For the text-containing cell, return its midpoint in [x, y] coordinate format. 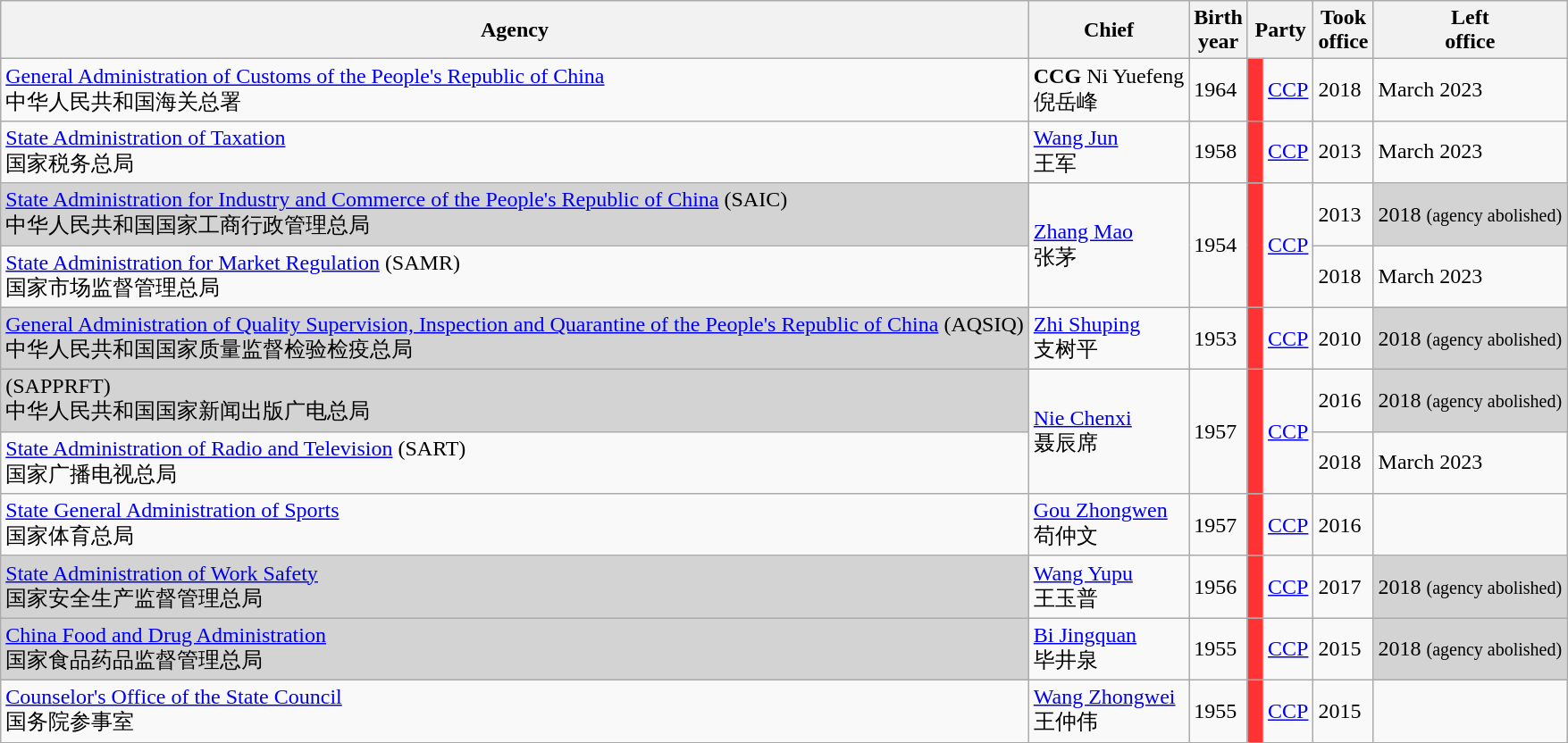
Nie Chenxi聂辰席 [1108, 432]
Gou Zhongwen苟仲文 [1108, 525]
State Administration of Work Safety国家安全生产监督管理总局 [515, 587]
1956 [1219, 587]
Counselor's Office of the State Council国务院参事室 [515, 711]
State Administration of Radio and Television (SART)国家广播电视总局 [515, 463]
Party [1280, 30]
General Administration of Quality Supervision, Inspection and Quarantine of the People's Republic of China (AQSIQ)中华人民共和国国家质量监督检验检疫总局 [515, 338]
CCG Ni Yuefeng倪岳峰 [1108, 90]
Wang Jun王军 [1108, 152]
(SAPPRFT)中华人民共和国国家新闻出版广电总局 [515, 401]
State Administration of Taxation国家税务总局 [515, 152]
State Administration for Industry and Commerce of the People's Republic of China (SAIC)中华人民共和国国家工商行政管理总局 [515, 214]
Wang Zhongwei王仲伟 [1108, 711]
Tookoffice [1344, 30]
Bi Jingquan毕井泉 [1108, 649]
Chief [1108, 30]
1958 [1219, 152]
State General Administration of Sports国家体育总局 [515, 525]
Agency [515, 30]
Birthyear [1219, 30]
Wang Yupu王玉普 [1108, 587]
1964 [1219, 90]
Zhi Shuping支树平 [1108, 338]
2017 [1344, 587]
General Administration of Customs of the People's Republic of China中华人民共和国海关总署 [515, 90]
Zhang Mao张茅 [1108, 245]
1954 [1219, 245]
Leftoffice [1471, 30]
1953 [1219, 338]
2010 [1344, 338]
China Food and Drug Administration国家食品药品监督管理总局 [515, 649]
State Administration for Market Regulation (SAMR)国家市场监督管理总局 [515, 276]
